Detect which cell encompasses the target text, then output its (x, y) center coordinate. 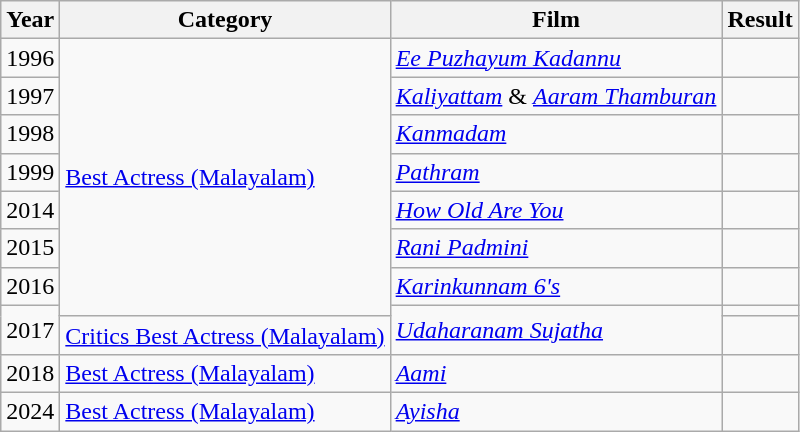
2015 (30, 248)
Year (30, 20)
How Old Are You (556, 210)
2024 (30, 411)
Karinkunnam 6's (556, 286)
Ee Puzhayum Kadannu (556, 58)
Kanmadam (556, 134)
Category (225, 20)
Ayisha (556, 411)
Udaharanam Sujatha (556, 330)
Pathram (556, 172)
2017 (30, 330)
2016 (30, 286)
Result (760, 20)
2018 (30, 373)
2014 (30, 210)
1996 (30, 58)
Rani Padmini (556, 248)
1999 (30, 172)
1997 (30, 96)
Kaliyattam & Aaram Thamburan (556, 96)
Critics Best Actress (Malayalam) (225, 335)
Film (556, 20)
1998 (30, 134)
Aami (556, 373)
